Locate the cell with the specified text and output its (X, Y) center coordinate. 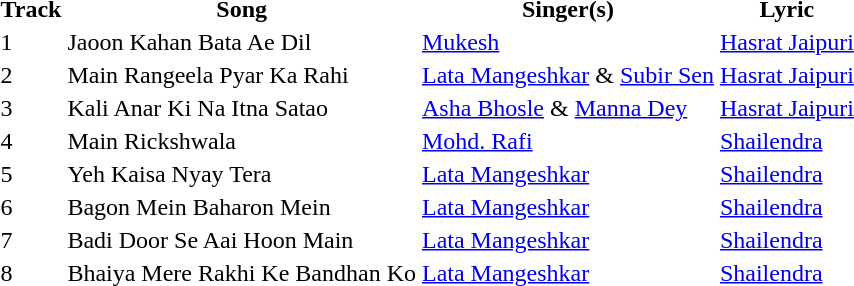
Badi Door Se Aai Hoon Main (242, 240)
Mukesh (568, 42)
Lata Mangeshkar & Subir Sen (568, 75)
Asha Bhosle & Manna Dey (568, 108)
Bagon Mein Baharon Mein (242, 207)
Kali Anar Ki Na Itna Satao (242, 108)
Main Rangeela Pyar Ka Rahi (242, 75)
Main Rickshwala (242, 141)
Jaoon Kahan Bata Ae Dil (242, 42)
Mohd. Rafi (568, 141)
Yeh Kaisa Nyay Tera (242, 174)
